Return (x, y) of the center of cell containing provided text 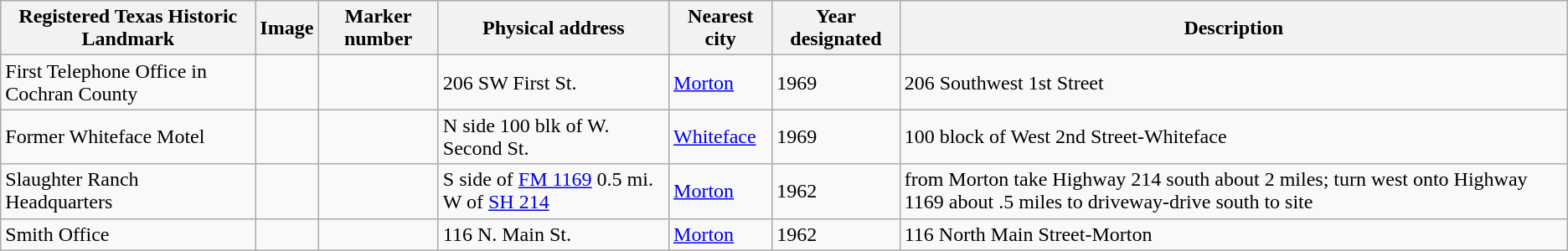
206 Southwest 1st Street (1233, 82)
N side 100 blk of W. Second St. (553, 137)
100 block of West 2nd Street-Whiteface (1233, 137)
First Telephone Office in Cochran County (128, 82)
Physical address (553, 28)
S side of FM 1169 0.5 mi. W of SH 214 (553, 191)
116 North Main Street-Morton (1233, 234)
Slaughter Ranch Headquarters (128, 191)
Former Whiteface Motel (128, 137)
Nearest city (720, 28)
116 N. Main St. (553, 234)
from Morton take Highway 214 south about 2 miles; turn west onto Highway 1169 about .5 miles to driveway-drive south to site (1233, 191)
Marker number (379, 28)
206 SW First St. (553, 82)
Year designated (836, 28)
Whiteface (720, 137)
Image (286, 28)
Description (1233, 28)
Registered Texas Historic Landmark (128, 28)
Smith Office (128, 234)
